Return [x, y] of the center of cell containing provided text 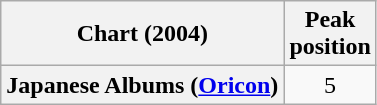
Peakposition [330, 34]
Chart (2004) [142, 34]
Japanese Albums (Oricon) [142, 85]
5 [330, 85]
